Determine the [x, y] coordinate at the center of the cell enclosing the given text.  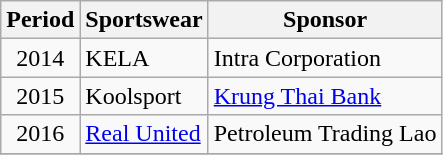
Period [40, 20]
Sportswear [144, 20]
Sponsor [325, 20]
2015 [40, 96]
2016 [40, 134]
Koolsport [144, 96]
Intra Corporation [325, 58]
2014 [40, 58]
KELA [144, 58]
Petroleum Trading Lao [325, 134]
Krung Thai Bank [325, 96]
Real United [144, 134]
